Locate the cell with the specified text and output its [X, Y] center coordinate. 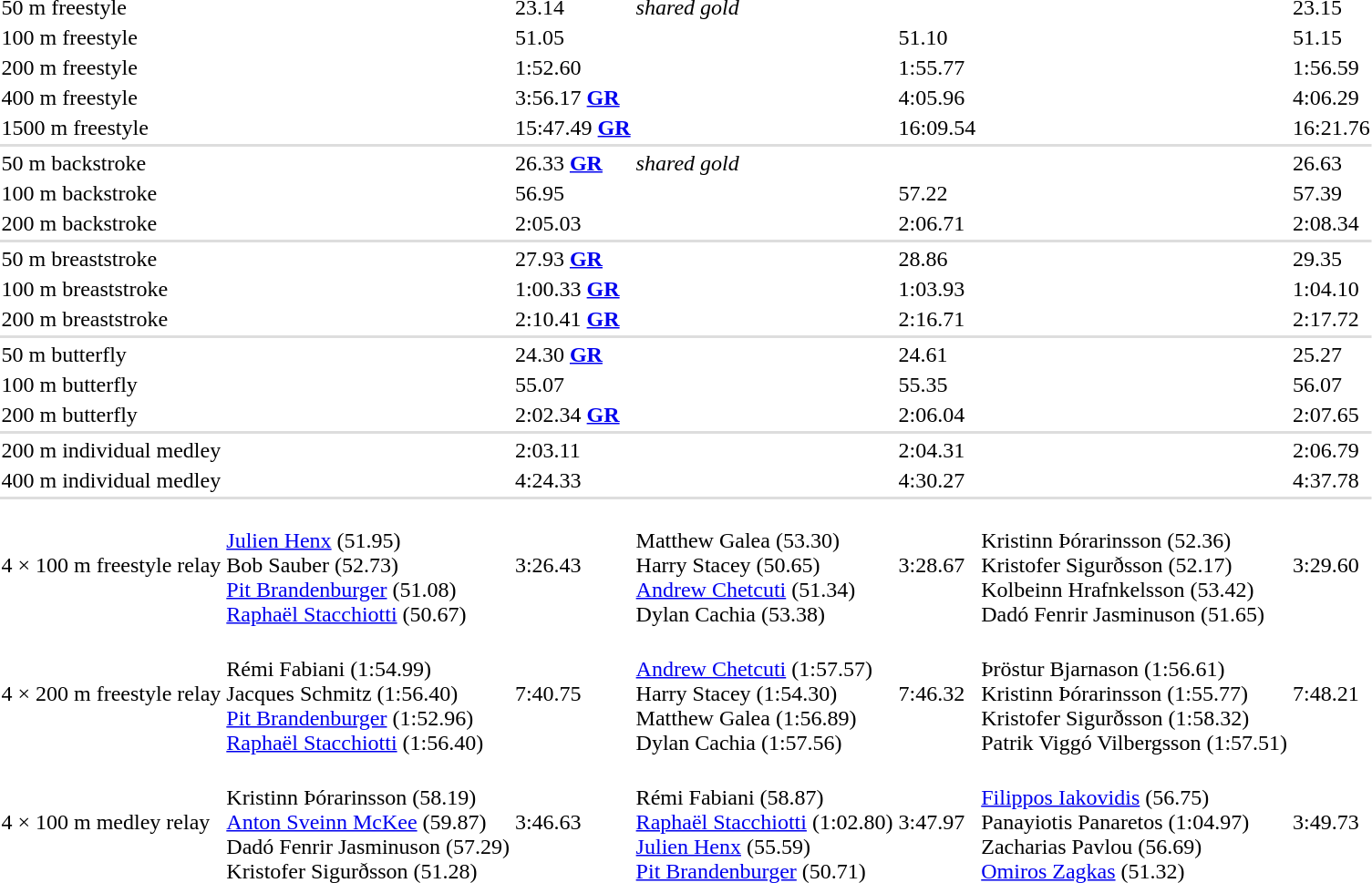
28.86 [937, 259]
100 m backstroke [111, 193]
Kristinn Þórarinsson (52.36)Kristofer Sigurðsson (52.17)Kolbeinn Hrafnkelsson (53.42)Dadó Fenrir Jasminuson (51.65) [1134, 565]
4:05.96 [937, 98]
200 m breaststroke [111, 319]
4:06.29 [1332, 98]
16:09.54 [937, 128]
200 m butterfly [111, 415]
2:03.11 [573, 450]
200 m individual medley [111, 450]
57.22 [937, 193]
200 m freestyle [111, 67]
Matthew Galea (53.30)Harry Stacey (50.65)Andrew Chetcuti (51.34)Dylan Cachia (53.38) [764, 565]
4 × 200 m freestyle relay [111, 693]
25.27 [1332, 354]
Andrew Chetcuti (1:57.57)Harry Stacey (1:54.30)Matthew Galea (1:56.89)Dylan Cachia (1:57.56) [764, 693]
1:55.77 [937, 67]
57.39 [1332, 193]
4:37.78 [1332, 480]
100 m freestyle [111, 37]
29.35 [1332, 259]
400 m individual medley [111, 480]
50 m backstroke [111, 163]
1500 m freestyle [111, 128]
1:52.60 [573, 67]
24.61 [937, 354]
7:40.75 [573, 693]
15:47.49 GR [573, 128]
3:29.60 [1332, 565]
26.33 GR [573, 163]
56.95 [573, 193]
2:17.72 [1332, 319]
24.30 GR [573, 354]
1:04.10 [1332, 289]
100 m breaststroke [111, 289]
2:05.03 [573, 223]
2:04.31 [937, 450]
2:08.34 [1332, 223]
Þröstur Bjarnason (1:56.61)Kristinn Þórarinsson (1:55.77)Kristofer Sigurðsson (1:58.32)Patrik Viggó Vilbergsson (1:57.51) [1134, 693]
1:56.59 [1332, 67]
3:28.67 [937, 565]
3:26.43 [573, 565]
100 m butterfly [111, 385]
1:00.33 GR [573, 289]
55.35 [937, 385]
400 m freestyle [111, 98]
1:03.93 [937, 289]
shared gold [764, 163]
50 m breaststroke [111, 259]
16:21.76 [1332, 128]
2:06.04 [937, 415]
2:10.41 GR [573, 319]
2:07.65 [1332, 415]
200 m backstroke [111, 223]
26.63 [1332, 163]
2:02.34 GR [573, 415]
3:56.17 GR [573, 98]
51.10 [937, 37]
2:06.71 [937, 223]
51.15 [1332, 37]
7:48.21 [1332, 693]
51.05 [573, 37]
4 × 100 m freestyle relay [111, 565]
Julien Henx (51.95)Bob Sauber (52.73)Pit Brandenburger (51.08)Raphaël Stacchiotti (50.67) [368, 565]
4:30.27 [937, 480]
4:24.33 [573, 480]
50 m butterfly [111, 354]
Rémi Fabiani (1:54.99)Jacques Schmitz (1:56.40)Pit Brandenburger (1:52.96)Raphaël Stacchiotti (1:56.40) [368, 693]
56.07 [1332, 385]
55.07 [573, 385]
27.93 GR [573, 259]
2:06.79 [1332, 450]
2:16.71 [937, 319]
7:46.32 [937, 693]
